Find where the given text appears and provide that cell's center as [x, y] coordinate. 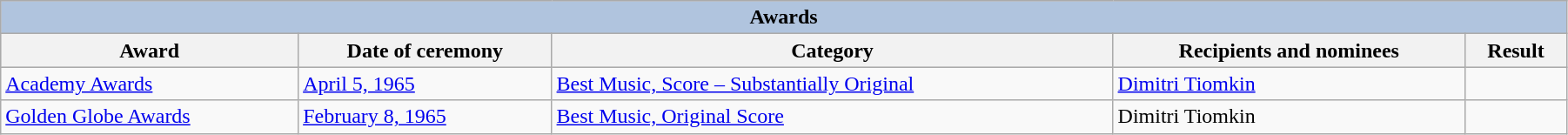
Best Music, Score – Substantially Original [832, 84]
Recipients and nominees [1289, 51]
Golden Globe Awards [150, 117]
Date of ceremony [425, 51]
Result [1516, 51]
Award [150, 51]
February 8, 1965 [425, 117]
April 5, 1965 [425, 84]
Best Music, Original Score [832, 117]
Category [832, 51]
Academy Awards [150, 84]
Awards [784, 17]
